Capture the cell that displays the provided text and extract its [X, Y] central coordinate. 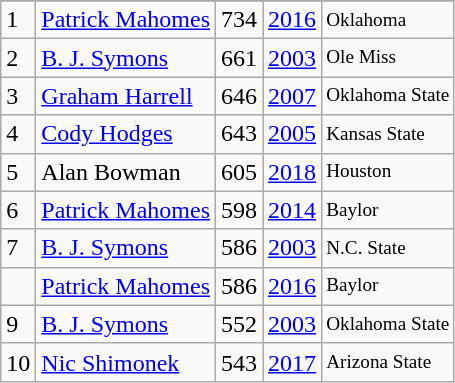
Ole Miss [388, 58]
Arizona State [388, 362]
2017 [292, 362]
N.C. State [388, 248]
4 [18, 134]
Graham Harrell [126, 96]
10 [18, 362]
Kansas State [388, 134]
3 [18, 96]
9 [18, 324]
6 [18, 210]
7 [18, 248]
2018 [292, 172]
5 [18, 172]
Houston [388, 172]
543 [240, 362]
Oklahoma [388, 20]
643 [240, 134]
2014 [292, 210]
605 [240, 172]
Alan Bowman [126, 172]
2005 [292, 134]
2 [18, 58]
734 [240, 20]
Cody Hodges [126, 134]
646 [240, 96]
661 [240, 58]
Nic Shimonek [126, 362]
598 [240, 210]
552 [240, 324]
1 [18, 20]
2007 [292, 96]
